From the cell containing the given text, extract its center point as [x, y] coordinate. 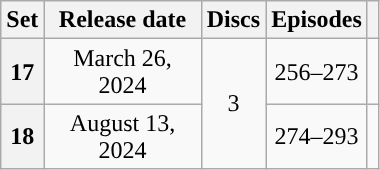
274–293 [317, 136]
17 [22, 72]
Discs [233, 20]
August 13, 2024 [122, 136]
Release date [122, 20]
18 [22, 136]
3 [233, 104]
256–273 [317, 72]
March 26, 2024 [122, 72]
Set [22, 20]
Episodes [317, 20]
